Find where the given text appears and provide that cell's center as [x, y] coordinate. 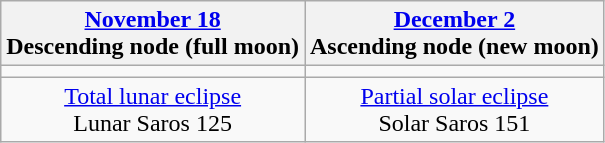
Total lunar eclipseLunar Saros 125 [153, 110]
Partial solar eclipseSolar Saros 151 [454, 110]
November 18Descending node (full moon) [153, 34]
December 2Ascending node (new moon) [454, 34]
